Output the [X, Y] coordinate of the center of the cell containing the given text.  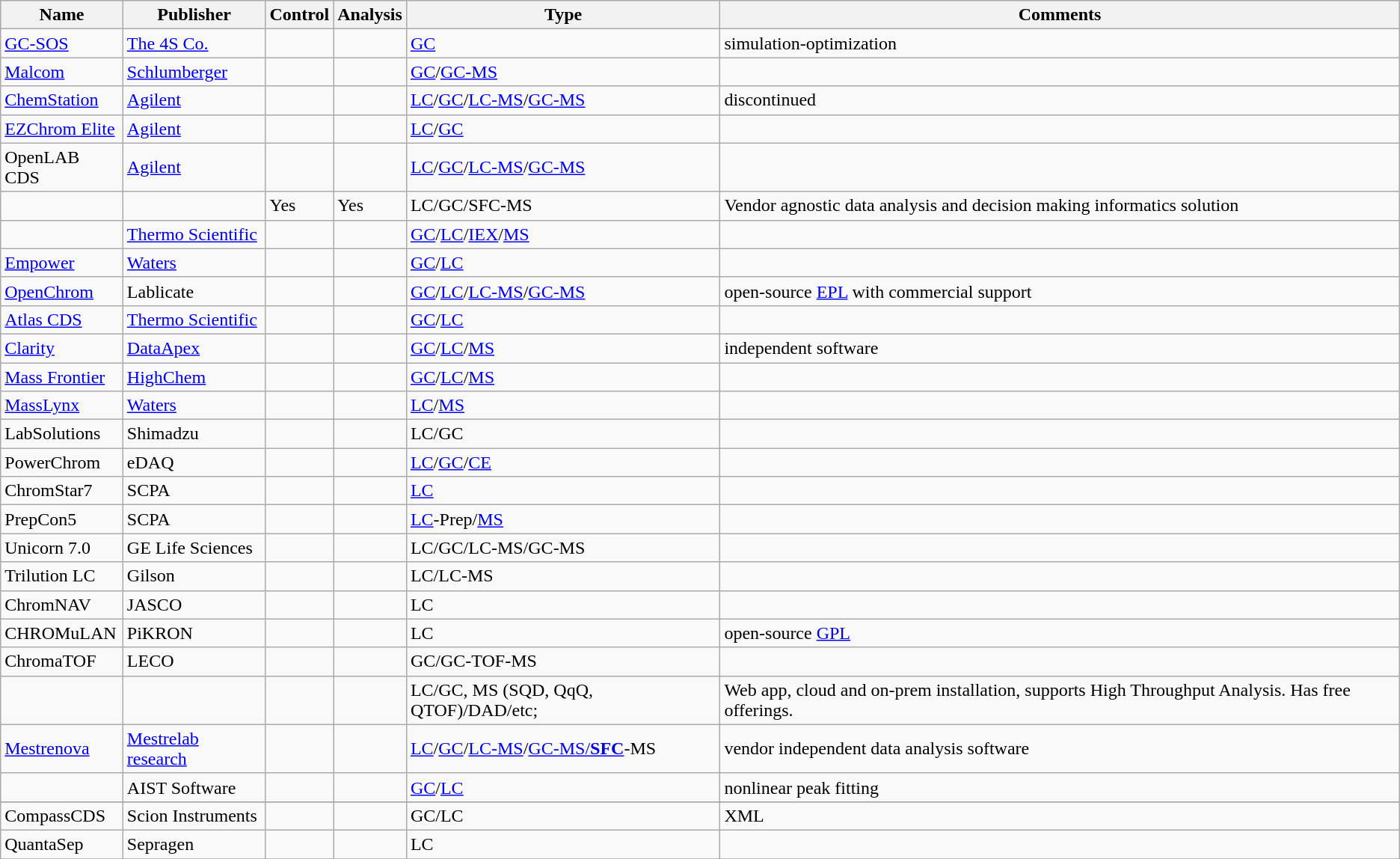
nonlinear peak fitting [1060, 787]
Unicorn 7.0 [62, 548]
Mestrelab research [194, 748]
GC [562, 43]
Comments [1060, 15]
LECO [194, 661]
Name [62, 15]
Gilson [194, 576]
ChemStation [62, 100]
LC/GC, MS (SQD, QqQ, QTOF)/DAD/etc; [562, 700]
Trilution LC [62, 576]
AIST Software [194, 787]
Scion Instruments [194, 816]
GC-SOS [62, 43]
Malcom [62, 72]
CompassCDS [62, 816]
Sepragen [194, 844]
open-source GPL [1060, 633]
eDAQ [194, 462]
Atlas CDS [62, 320]
LC/LC-MS [562, 576]
Mass Frontier [62, 376]
Lablicate [194, 291]
MassLynx [62, 406]
OpenChrom [62, 291]
ChromNAV [62, 605]
LC/GC/CE [562, 462]
LC-Prep/MS [562, 519]
EZChrom Elite [62, 129]
Control [299, 15]
Mestrenova [62, 748]
OpenLAB CDS [62, 168]
GC/GC-MS [562, 72]
GC/GC-TOF-MS [562, 661]
GC/LC/LC-MS/GC-MS [562, 291]
XML [1060, 816]
Type [562, 15]
GC/LC/IEX/MS [562, 234]
open-source EPL with commercial support [1060, 291]
QuantaSep [62, 844]
independent software [1060, 348]
LC/GC/SFC-MS [562, 206]
JASCO [194, 605]
Vendor agnostic data analysis and decision making informatics solution [1060, 206]
LabSolutions [62, 434]
LC/GC/LC-MS/GC-MS/SFC-MS [562, 748]
Web app, cloud and on-prem installation, supports High Throughput Analysis. Has free offerings. [1060, 700]
PowerChrom [62, 462]
ChromaTOF [62, 661]
The 4S Co. [194, 43]
CHROMuLAN [62, 633]
GE Life Sciences [194, 548]
Clarity [62, 348]
Publisher [194, 15]
Schlumberger [194, 72]
Empower [62, 263]
PrepCon5 [62, 519]
discontinued [1060, 100]
Shimadzu [194, 434]
Analysis [370, 15]
LC/MS [562, 406]
HighChem [194, 376]
DataApex [194, 348]
ChromStar7 [62, 491]
PiKRON [194, 633]
vendor independent data analysis software [1060, 748]
simulation-optimization [1060, 43]
